For the text-containing cell, return its midpoint in (X, Y) coordinate format. 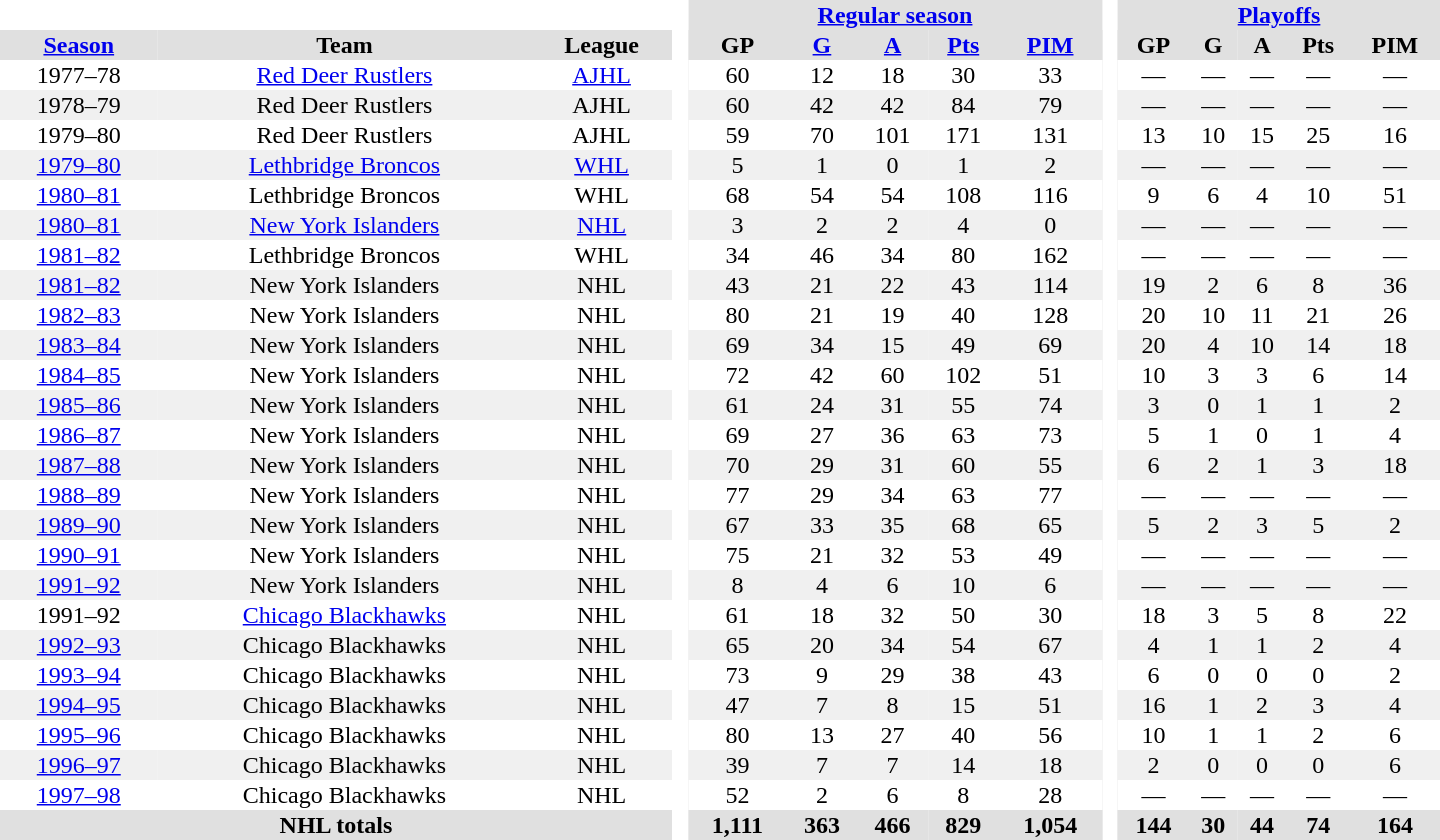
101 (892, 135)
53 (964, 555)
1,111 (737, 825)
128 (1050, 315)
72 (737, 375)
11 (1262, 315)
1987–88 (79, 465)
Playoffs (1279, 15)
1986–87 (79, 435)
102 (964, 375)
75 (737, 555)
24 (822, 405)
131 (1050, 135)
1977–78 (79, 75)
46 (822, 255)
363 (822, 825)
1978–79 (79, 105)
44 (1262, 825)
25 (1318, 135)
1994–95 (79, 705)
39 (737, 765)
38 (964, 675)
1988–89 (79, 495)
26 (1395, 315)
League (602, 45)
114 (1050, 285)
162 (1050, 255)
171 (964, 135)
1985–86 (79, 405)
164 (1395, 825)
1997–98 (79, 795)
47 (737, 705)
1989–90 (79, 525)
1996–97 (79, 765)
79 (1050, 105)
108 (964, 195)
52 (737, 795)
829 (964, 825)
Regular season (895, 15)
84 (964, 105)
Season (79, 45)
35 (892, 525)
NHL totals (336, 825)
28 (1050, 795)
12 (822, 75)
50 (964, 615)
1993–94 (79, 675)
1995–96 (79, 735)
1990–91 (79, 555)
466 (892, 825)
1983–84 (79, 345)
59 (737, 135)
1984–85 (79, 375)
56 (1050, 735)
Team (345, 45)
1,054 (1050, 825)
116 (1050, 195)
1992–93 (79, 645)
1982–83 (79, 315)
144 (1154, 825)
